Return the [X, Y] coordinate for the center point of the cell that contains the specified text.  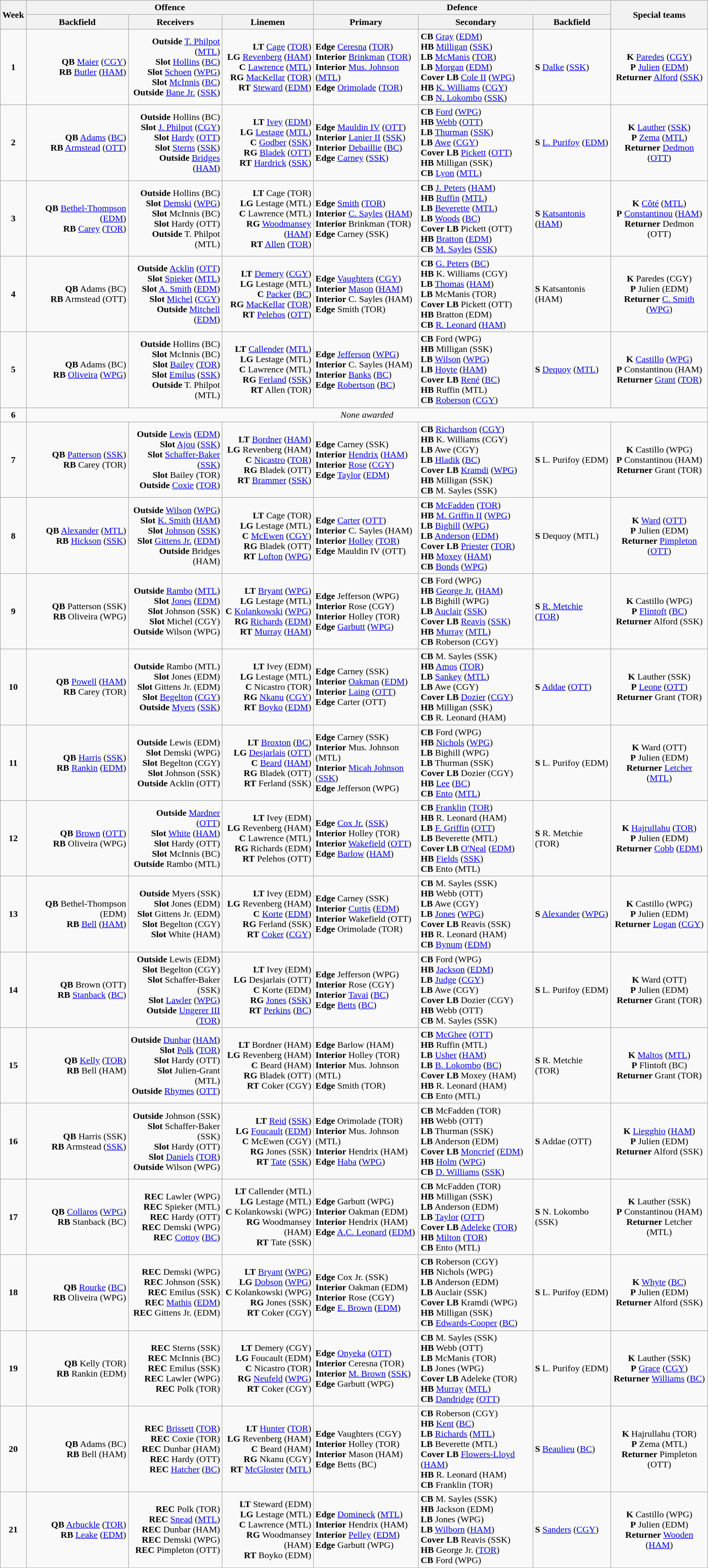
QB Collaros (WPG)RB Stanback (BC) [77, 1217]
Outside Dunbar (HAM)Slot Polk (TOR)Slot Hardy (OTT)Slot Julien-Grant (MTL)Outside Rhymes (OTT) [175, 1066]
Outside Hollins (BC)Slot Demski (WPG)Slot McInnis (BC)Slot Hardy (OTT)Outside T. Philpot (MTL) [175, 218]
14 [13, 990]
LT Cage (TOR)LG Lestage (MTL)C Lawrence (MTL)RG Woodmansey (HAM)RT Allen (TOR) [268, 218]
21 [13, 1530]
LT Ivey (EDM)LG Lestage (MTL)C Nicastro (TOR)RG Nkanu (CGY)RT Boyko (EDM) [268, 687]
CB Gray (EDM)HB Milligan (SSK)LB McManis (TOR)LB Morgan (EDM)Cover LB Cole II (WPG)HB K. Williams (CGY)CB N. Lokombo (SSK) [476, 67]
Edge Jefferson (WPG)Interior Rose (CGY)Interior Holley (TOR)Edge Garbutt (WPG) [366, 611]
CB Ford (WPG)HB Jackson (EDM)LB Judge (CGY)LB Awe (CGY)Cover LB Dozier (CGY)HB Webb (OTT)CB M. Sayles (SSK) [476, 990]
QB Brown (OTT)RB Stanback (BC) [77, 990]
Edge Vaughters (CGY)Interior Mason (HAM)Interior C. Sayles (HAM)Edge Smith (TOR) [366, 294]
LT Ivey (EDM)LG Desjarlais (OTT)C Korte (EDM)RG Jones (SSK)RT Perkins (BC) [268, 990]
20 [13, 1449]
K Lauther (SSK)P Grace (CGY)Returner Williams (BC) [659, 1368]
K Castillo (WPG)P Julien (EDM)Returner Logan (CGY) [659, 914]
K Lauther (SSK)P Leone (OTT)Returner Grant (TOR) [659, 687]
Secondary [476, 22]
LT Bordner (HAM)LG Revenberg (HAM)C Beard (HAM)RG Bladek (OTT)RT Coker (CGY) [268, 1066]
Edge Mauldin IV (OTT)Interior Lanier II (SSK)Interior Debaillie (BC)Edge Carney (SSK) [366, 143]
Special teams [659, 15]
CB M. Sayles (SSK)HB Webb (OTT)LB McManis (TOR)LB Jones (WPG)Cover LB Adeleke (TOR)HB Murray (MTL)CB Dandridge (OTT) [476, 1368]
Outside Lewis (EDM)Slot Begelton (CGY)Slot Schaffer-Baker (SSK)Slot Lawler (WPG)Outside Ungerer III (TOR) [175, 990]
LT Cage (TOR)LG Revenberg (HAM)C Lawrence (MTL)RG MacKellar (TOR)RT Steward (EDM) [268, 67]
Outside Mardner (OTT)Slot White (HAM)Slot Hardy (OTT)Slot McInnis (BC)Outside Rambo (MTL) [175, 838]
S N. Lokombo (SSK) [572, 1217]
Outside Hollins (BC)Slot McInnis (BC)Slot Bailey (TOR)Slot Emilus (SSK)Outside T. Philpot (MTL) [175, 370]
K Hajrullahu (TOR)P Zema (MTL)Returner Pimpleton (OTT) [659, 1449]
11 [13, 763]
LT Callender (MTL)LG Lestage (MTL)C Lawrence (MTL)RG Ferland (SSK)RT Allen (TOR) [268, 370]
LT Demery (CGY)LG Lestage (MTL)C Packer (BC)RG MacKellar (TOR)RT Pelehos (OTT) [268, 294]
K Maltos (MTL)P Flintoft (BC)Returner Grant (TOR) [659, 1066]
Outside Rambo (MTL)Slot Jones (EDM)Slot Gittens Jr. (EDM)Slot Begelton (CGY)Outside Myers (SSK) [175, 687]
K Ward (OTT)P Julien (EDM)Returner Pimpleton (OTT) [659, 535]
Edge Smith (TOR)Interior C. Sayles (HAM)Interior Brinkman (TOR)Edge Carney (SSK) [366, 218]
Edge Jefferson (WPG)Interior C. Sayles (HAM)Interior Banks (BC)Edge Robertson (BC) [366, 370]
17 [13, 1217]
REC Lawler (WPG)REC Spieker (MTL)REC Hardy (OTT)REC Demski (WPG)REC Cottoy (BC) [175, 1217]
CB Ford (WPG)HB Webb (OTT)LB Thurman (SSK)LB Awe (CGY)Cover LB Pickett (OTT)HB Milligan (SSK)CB Lyon (MTL) [476, 143]
LT Ivey (EDM)LG Revenberg (HAM)C Korte (EDM)RG Ferland (SSK)RT Coker (CGY) [268, 914]
CB Roberson (CGY)HB Kent (BC)LB Richards (MTL)LB Beverette (MTL)Cover LB Flowers-Lloyd (HAM)HB R. Leonard (HAM)CB Franklin (TOR) [476, 1449]
CB Ford (WPG)HB Nichols (WPG)LB Bighill (WPG)LB Thurman (SSK)Cover LB Dozier (CGY)HB Lee (BC)CB Ento (MTL) [476, 763]
QB Brown (OTT)RB Oliveira (WPG) [77, 838]
LT Demery (CGY)LG Foucault (EDM)C Nicastro (TOR)RG Neufeld (WPG)RT Coker (CGY) [268, 1368]
CB McFadden (TOR)HB M. Griffin II (WPG)LB Bighill (WPG)LB Anderson (EDM)Cover LB Priester (TOR)HB Moxey (HAM)CB Bonds (WPG) [476, 535]
Edge Domineck (MTL)Interior Hendrix (HAM)Interior Pelley (EDM)Edge Garbutt (WPG) [366, 1530]
QB Patterson (SSK)RB Oliveira (WPG) [77, 611]
None awarded [367, 415]
CB McFadden (TOR)HB Milligan (SSK)LB Anderson (EDM)LB Taylor (OTT)Cover LB Adeleke (TOR)HB Milton (TOR)CB Ento (MTL) [476, 1217]
S Dalke (SSK) [572, 67]
CB M. Sayles (SSK)HB Webb (OTT)LB Awe (CGY)LB Jones (WPG)Cover LB Reavis (SSK)HB R. Leonard (HAM)CB Bynum (EDM) [476, 914]
QB Harris (SSK)RB Rankin (EDM) [77, 763]
CB Franklin (TOR)HB R. Leonard (HAM)LB F. Griffin (OTT)LB Beverette (MTL)Cover LB O'Neal (EDM)HB Fields (SSK)CB Ento (MTL) [476, 838]
Receivers [175, 22]
K Paredes (CGY)P Julien (EDM)Returner Alford (SSK) [659, 67]
19 [13, 1368]
QB Patterson (SSK)RB Carey (TOR) [77, 460]
LT Bryant (WPG)LG Lestage (MTL)C Kolankowski (WPG)RG Richards (EDM)RT Murray (HAM) [268, 611]
4 [13, 294]
QB Rourke (BC)RB Oliveira (WPG) [77, 1293]
QB Harris (SSK)RB Armstead (SSK) [77, 1141]
K Castillo (WPG)P Julien (EDM)Returner Wooden (HAM) [659, 1530]
LT Ivey (EDM)LG Lestage (MTL)C Godber (SSK)RG Bladek (OTT)RT Hardrick (SSK) [268, 143]
1 [13, 67]
QB Adams (BC)RB Bell (HAM) [77, 1449]
CB M. Sayles (SSK)HB Amos (TOR)LB Sankey (MTL)LB Awe (CGY)Cover LB Dozier (CGY)HB Milligan (SSK)CB R. Leonard (HAM) [476, 687]
K Ward (OTT)P Julien (EDM)Returner Grant (TOR) [659, 990]
Outside Myers (SSK)Slot Jones (EDM)Slot Gittens Jr. (EDM)Slot Begelton (CGY)Slot White (HAM) [175, 914]
3 [13, 218]
Edge Carney (SSK)Interior Oakman (EDM)Interior Laing (OTT)Edge Carter (OTT) [366, 687]
Defence [462, 8]
REC Sterns (SSK)REC McInnis (BC)REC Emilus (SSK)REC Lawler (WPG)REC Polk (TOR) [175, 1368]
13 [13, 914]
CB M. Sayles (SSK)HB Jackson (EDM)LB Jones (WPG)LB Wilborn (HAM)Cover LB Reavis (SSK)HB George Jr. (TOR)CB Ford (WPG) [476, 1530]
Outside Hollins (BC)Slot J. Philpot (CGY)Slot Hardy (OTT)Slot Sterns (SSK)Outside Bridges (HAM) [175, 143]
QB Bethel-Thompson (EDM)RB Bell (HAM) [77, 914]
Edge Cox Jr. (SSK)Interior Oakman (EDM)Interior Rose (CGY)Edge E. Brown (EDM) [366, 1293]
Outside Rambo (MTL)Slot Jones (EDM)Slot Johnson (SSK)Slot Michel (CGY)Outside Wilson (WPG) [175, 611]
Outside Acklin (OTT)Slot Spieker (MTL)Slot A. Smith (EDM)Slot Michel (CGY)Outside Mitchell (EDM) [175, 294]
Edge Carter (OTT)Interior C. Sayles (HAM)Interior Holley (TOR)Edge Mauldin IV (OTT) [366, 535]
QB Arbuckle (TOR)RB Leake (EDM) [77, 1530]
Offence [169, 8]
Outside Johnson (SSK)Slot Schaffer-Baker (SSK)Slot Hardy (OTT)Slot Daniels (TOR)Outside Wilson (WPG) [175, 1141]
LT Ivey (EDM)LG Revenberg (HAM)C Lawrence (MTL)RG Richards (EDM)RT Pelehos (OTT) [268, 838]
QB Maier (CGY)RB Butler (HAM) [77, 67]
LT Callender (MTL)LG Lestage (MTL)C Kolankowski (WPG)RG Woodmansey (HAM)RT Tate (SSK) [268, 1217]
CB McFadden (TOR)HB Webb (OTT)LB Thurman (SSK)LB Anderson (EDM)Cover LB Moncrief (EDM)HB Holm (WPG)CB D. Williams (SSK) [476, 1141]
S Beaulieu (BC) [572, 1449]
QB Kelly (TOR)RB Bell (HAM) [77, 1066]
Edge Ceresna (TOR)Interior Brinkman (TOR)Interior Mus. Johnson (MTL)Edge Orimolade (TOR) [366, 67]
Week [13, 15]
K Lauther (SSK)P Constantinou (HAM)Returner Letcher (MTL) [659, 1217]
S Sanders (CGY) [572, 1530]
Edge Jefferson (WPG)Interior Rose (CGY)Interior Tavai (BC)Edge Betts (BC) [366, 990]
2 [13, 143]
12 [13, 838]
Outside Lewis (EDM)Slot Demski (WPG)Slot Begelton (CGY)Slot Johnson (SSK)Outside Acklin (OTT) [175, 763]
LT Reid (SSK)LG Foucault (EDM)C McEwen (CGY)RG Jones (SSK)RT Tate (SSK) [268, 1141]
CB McGhee (OTT)HB Ruffin (MTL)LB Usher (HAM)LB B. Lokombo (BC)Cover LB Moxey (HAM)HB R. Leonard (HAM)CB Ento (MTL) [476, 1066]
8 [13, 535]
18 [13, 1293]
16 [13, 1141]
LT Cage (TOR)LG Lestage (MTL)C McEwen (CGY)RG Bladek (OTT)RT Lofton (WPG) [268, 535]
Edge Carney (SSK)Interior Mus. Johnson (MTL)Interior Micah Johnson (SSK)Edge Jefferson (WPG) [366, 763]
5 [13, 370]
Edge Garbutt (WPG)Interior Oakman (EDM)Interior Hendrix (HAM)Edge A.C. Leonard (EDM) [366, 1217]
S Alexander (WPG) [572, 914]
K Paredes (CGY)P Julien (EDM)Returner C. Smith (WPG) [659, 294]
LT Broxton (BC)LG Desjarlais (OTT)C Beard (HAM)RG Bladek (OTT)RT Ferland (SSK) [268, 763]
Edge Carney (SSK)Interior Curtis (EDM)Interior Wakefield (OTT)Edge Orimolade (TOR) [366, 914]
Edge Carney (SSK)Interior Hendrix (HAM)Interior Rose (CGY)Edge Taylor (EDM) [366, 460]
Edge Onyeka (OTT)Interior Ceresna (TOR)Interior M. Brown (SSK)Edge Garbutt (WPG) [366, 1368]
CB Ford (WPG)HB George Jr. (HAM)LB Bighill (WPG)LB Auclair (SSK)Cover LB Reavis (SSK)HB Murray (MTL)CB Roberson (CGY) [476, 611]
LT Bordner (HAM)LG Revenberg (HAM)C Nicastro (TOR)RG Bladek (OTT)RT Brammer (SSK) [268, 460]
Outside Lewis (EDM)Slot Ajou (SSK)Slot Schaffer-Baker (SSK)Slot Bailey (TOR)Outside Coxie (TOR) [175, 460]
10 [13, 687]
15 [13, 1066]
REC Brissett (TOR)REC Coxie (TOR)REC Dunbar (HAM)REC Hardy (OTT)REC Hatcher (BC) [175, 1449]
Edge Cox Jr. (SSK)Interior Holley (TOR)Interior Wakefield (OTT)Edge Barlow (HAM) [366, 838]
K Hajrullahu (TOR)P Julien (EDM)Returner Cobb (EDM) [659, 838]
LT Hunter (TOR)LG Revenberg (HAM)C Beard (HAM)RG Nkanu (CGY)RT McGloster (MTL) [268, 1449]
LT Bryant (WPG)LG Dobson (WPG)C Kolankowski (WPG)RG Jones (SSK)RT Coker (CGY) [268, 1293]
CB J. Peters (HAM)HB Ruffin (MTL)LB Beverette (MTL)LB Woods (BC)Cover LB Pickett (OTT)HB Bratton (EDM)CB M. Sayles (SSK) [476, 218]
LT Steward (EDM)LG Lestage (MTL)C Lawrence (MTL)RG Woodmansey (HAM)RT Boyko (EDM) [268, 1530]
CB Roberson (CGY)HB Nichols (WPG)LB Anderson (EDM)LB Auclair (SSK)Cover LB Kramdi (WPG)HB Milligan (SSK)CB Edwards-Cooper (BC) [476, 1293]
REC Demski (WPG)REC Johnson (SSK)REC Emilus (SSK)REC Mathis (EDM)REC Gittens Jr. (EDM) [175, 1293]
CB Ford (WPG)HB Milligan (SSK)LB Wilson (WPG)LB Hoyte (HAM)Cover LB René (BC)HB Ruffin (MTL)CB Roberson (CGY) [476, 370]
Primary [366, 22]
Linemen [268, 22]
6 [13, 415]
9 [13, 611]
Outside Wilson (WPG)Slot K. Smith (HAM)Slot Johnson (SSK)Slot Gittens Jr. (EDM)Outside Bridges (HAM) [175, 535]
QB Kelly (TOR)RB Rankin (EDM) [77, 1368]
QB Alexander (MTL)RB Hickson (SSK) [77, 535]
REC Polk (TOR)REC Snead (MTL)REC Dunbar (HAM)REC Demski (WPG)REC Pimpleton (OTT) [175, 1530]
CB Richardson (CGY)HB K. Williams (CGY)LB Awe (CGY)LB Hladik (BC)Cover LB Kramdi (WPG)HB Milligan (SSK)CB M. Sayles (SSK) [476, 460]
Outside T. Philpot (MTL)Slot Hollins (BC)Slot Schoen (WPG)Slot McInnis (BC)Outside Bane Jr. (SSK) [175, 67]
7 [13, 460]
K Ward (OTT)P Julien (EDM)Returner Letcher (MTL) [659, 763]
K Liegghio (HAM)P Julien (EDM)Returner Alford (SSK) [659, 1141]
QB Powell (HAM)RB Carey (TOR) [77, 687]
K Castillo (WPG)P Flintoft (BC)Returner Alford (SSK) [659, 611]
Edge Vaughters (CGY)Interior Holley (TOR)Interior Mason (HAM)Edge Betts (BC) [366, 1449]
Edge Orimolade (TOR)Interior Mus. Johnson (MTL)Interior Hendrix (HAM)Edge Haba (WPG) [366, 1141]
QB Adams (BC)RB Oliveira (WPG) [77, 370]
K Whyte (BC)P Julien (EDM)Returner Alford (SSK) [659, 1293]
Edge Barlow (HAM)Interior Holley (TOR)Interior Mus. Johnson (MTL)Edge Smith (TOR) [366, 1066]
K Côté (MTL)P Constantinou (HAM)Returner Dedmon (OTT) [659, 218]
K Lauther (SSK)P Zema (MTL)Returner Dedmon (OTT) [659, 143]
CB G. Peters (BC)HB K. Williams (CGY)LB Thomas (HAM)LB McManis (TOR)Cover LB Pickett (OTT)HB Bratton (EDM)CB R. Leonard (HAM) [476, 294]
QB Bethel-Thompson (EDM)RB Carey (TOR) [77, 218]
